Search for the cell housing the specified text and yield its [x, y] center coordinate. 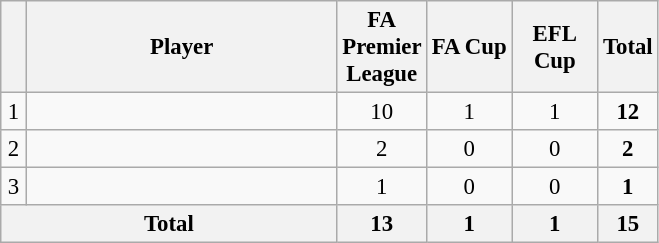
Player [182, 47]
13 [382, 224]
12 [628, 112]
3 [14, 187]
15 [628, 224]
FA Premier League [382, 47]
EFL Cup [555, 47]
FA Cup [469, 47]
10 [382, 112]
